Pinpoint the cell where the given text exists, returning its (x, y) midpoint coordinate. 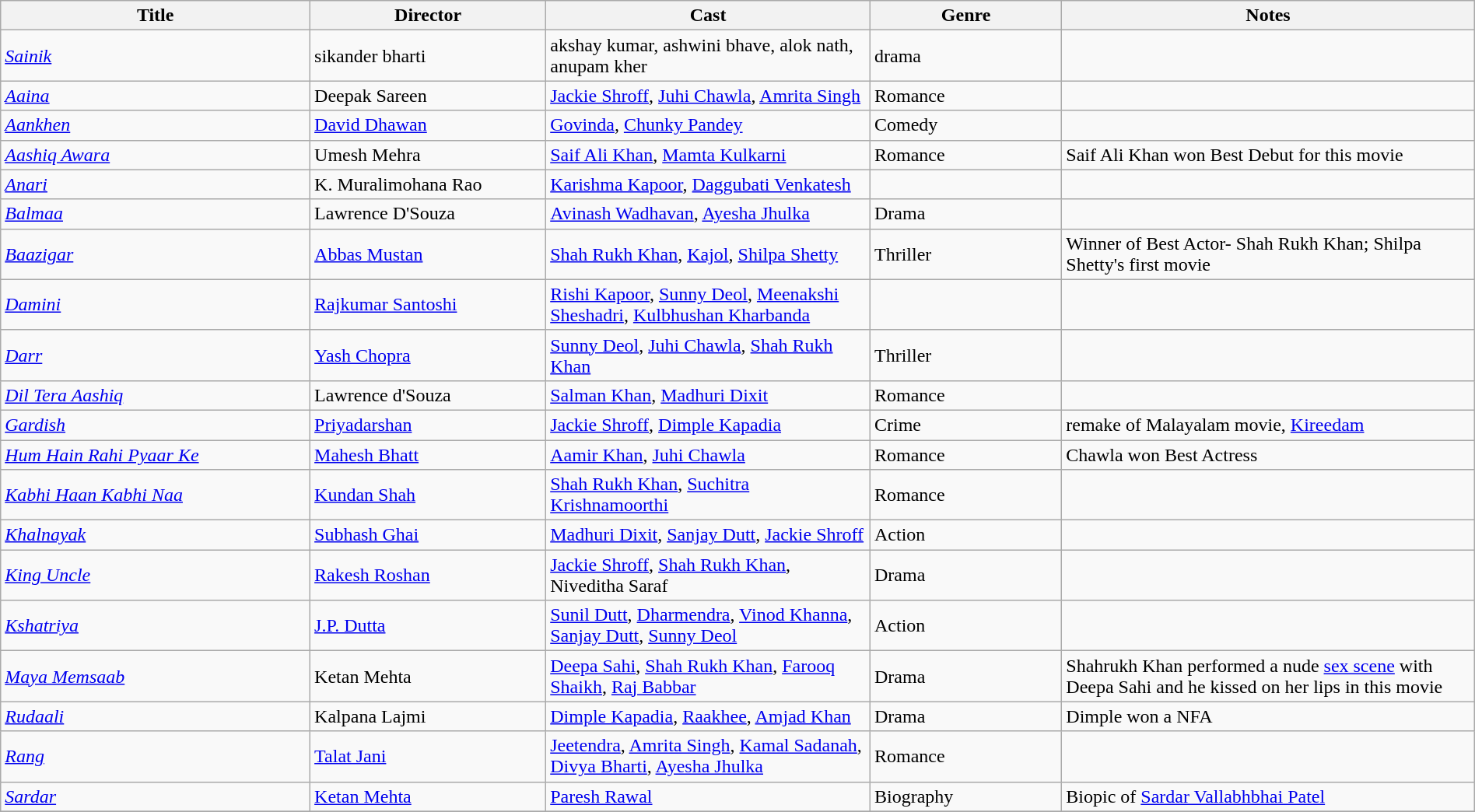
Kshatriya (156, 625)
Jackie Shroff, Dimple Kapadia (708, 425)
Abbas Mustan (428, 254)
Aamir Khan, Juhi Chawla (708, 455)
remake of Malayalam movie, Kireedam (1268, 425)
Rishi Kapoor, Sunny Deol, Meenakshi Sheshadri, Kulbhushan Kharbanda (708, 305)
Sardar (156, 796)
Biography (965, 796)
Sainik (156, 56)
Aashiq Awara (156, 155)
Kabhi Haan Kabhi Naa (156, 495)
King Uncle (156, 576)
Govinda, Chunky Pandey (708, 125)
Biopic of Sardar Vallabhbhai Patel (1268, 796)
Kundan Shah (428, 495)
Salman Khan, Madhuri Dixit (708, 395)
Dimple won a NFA (1268, 716)
Comedy (965, 125)
Lawrence d'Souza (428, 395)
Jackie Shroff, Juhi Chawla, Amrita Singh (708, 96)
Baazigar (156, 254)
Yash Chopra (428, 355)
Paresh Rawal (708, 796)
Sunil Dutt, Dharmendra, Vinod Khanna, Sanjay Dutt, Sunny Deol (708, 625)
J.P. Dutta (428, 625)
Balmaa (156, 214)
Mahesh Bhatt (428, 455)
Winner of Best Actor- Shah Rukh Khan; Shilpa Shetty's first movie (1268, 254)
Chawla won Best Actress (1268, 455)
Aaina (156, 96)
Deepa Sahi, Shah Rukh Khan, Farooq Shaikh, Raj Babbar (708, 677)
Deepak Sareen (428, 96)
Jackie Shroff, Shah Rukh Khan, Niveditha Saraf (708, 576)
Kalpana Lajmi (428, 716)
Aankhen (156, 125)
Anari (156, 184)
Genre (965, 16)
Gardish (156, 425)
Lawrence D'Souza (428, 214)
K. Muralimohana Rao (428, 184)
sikander bharti (428, 56)
Talat Jani (428, 756)
Shahrukh Khan performed a nude sex scene with Deepa Sahi and he kissed on her lips in this movie (1268, 677)
Dil Tera Aashiq (156, 395)
David Dhawan (428, 125)
Saif Ali Khan, Mamta Kulkarni (708, 155)
Hum Hain Rahi Pyaar Ke (156, 455)
Dimple Kapadia, Raakhee, Amjad Khan (708, 716)
Darr (156, 355)
Rakesh Roshan (428, 576)
Damini (156, 305)
Subhash Ghai (428, 535)
Umesh Mehra (428, 155)
drama (965, 56)
Karishma Kapoor, Daggubati Venkatesh (708, 184)
Crime (965, 425)
Avinash Wadhavan, Ayesha Jhulka (708, 214)
Cast (708, 16)
akshay kumar, ashwini bhave, alok nath, anupam kher (708, 56)
Director (428, 16)
Saif Ali Khan won Best Debut for this movie (1268, 155)
Priyadarshan (428, 425)
Rudaali (156, 716)
Madhuri Dixit, Sanjay Dutt, Jackie Shroff (708, 535)
Maya Memsaab (156, 677)
Shah Rukh Khan, Suchitra Krishnamoorthi (708, 495)
Sunny Deol, Juhi Chawla, Shah Rukh Khan (708, 355)
Rang (156, 756)
Title (156, 16)
Khalnayak (156, 535)
Notes (1268, 16)
Rajkumar Santoshi (428, 305)
Shah Rukh Khan, Kajol, Shilpa Shetty (708, 254)
Jeetendra, Amrita Singh, Kamal Sadanah, Divya Bharti, Ayesha Jhulka (708, 756)
